Detect which cell encompasses the target text, then output its (X, Y) center coordinate. 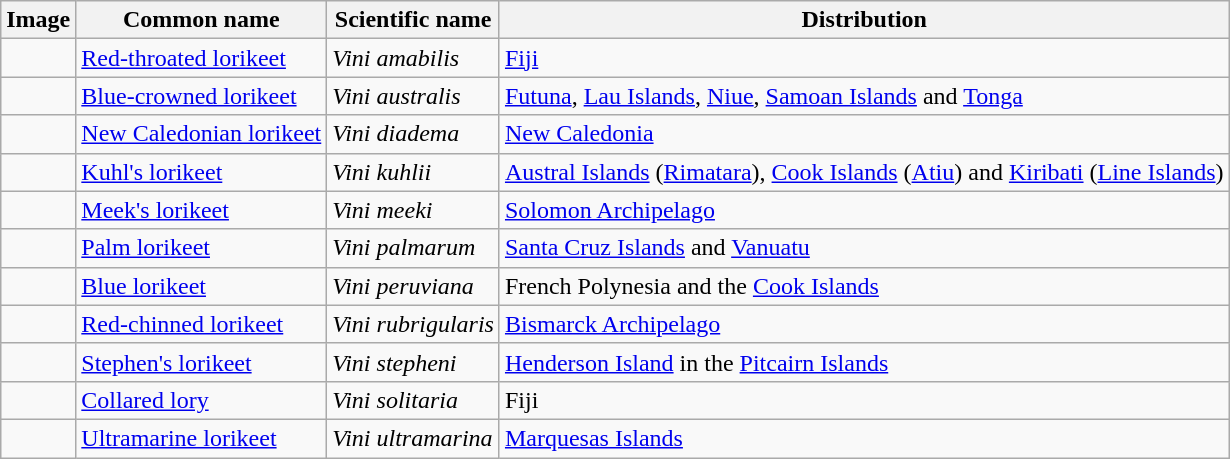
Vini peruviana (414, 286)
Meek's lorikeet (202, 210)
New Caledonia (864, 134)
Red-throated lorikeet (202, 58)
Kuhl's lorikeet (202, 172)
Vini ultramarina (414, 438)
Vini solitaria (414, 400)
Palm lorikeet (202, 248)
Distribution (864, 20)
Futuna, Lau Islands, Niue, Samoan Islands and Tonga (864, 96)
Blue-crowned lorikeet (202, 96)
Henderson Island in the Pitcairn Islands (864, 362)
Marquesas Islands (864, 438)
Vini kuhlii (414, 172)
New Caledonian lorikeet (202, 134)
Vini amabilis (414, 58)
Red-chinned lorikeet (202, 324)
Collared lory (202, 400)
Vini palmarum (414, 248)
Austral Islands (Rimatara), Cook Islands (Atiu) and Kiribati (Line Islands) (864, 172)
Vini stepheni (414, 362)
French Polynesia and the Cook Islands (864, 286)
Vini australis (414, 96)
Solomon Archipelago (864, 210)
Vini rubrigularis (414, 324)
Common name (202, 20)
Bismarck Archipelago (864, 324)
Vini meeki (414, 210)
Image (38, 20)
Stephen's lorikeet (202, 362)
Blue lorikeet (202, 286)
Santa Cruz Islands and Vanuatu (864, 248)
Scientific name (414, 20)
Ultramarine lorikeet (202, 438)
Vini diadema (414, 134)
